Locate the cell with the specified text and output its [x, y] center coordinate. 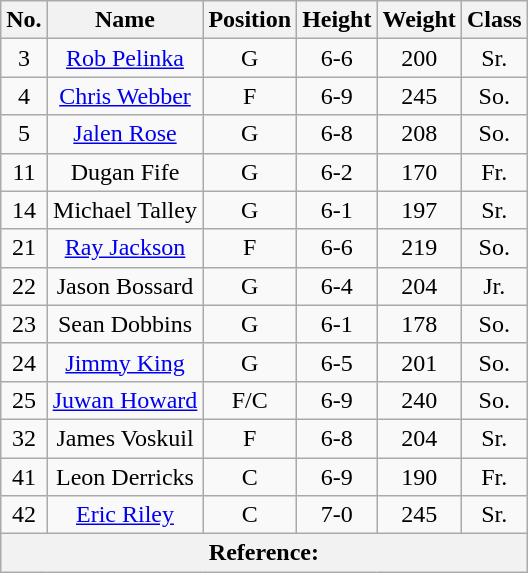
200 [419, 58]
219 [419, 248]
201 [419, 362]
24 [24, 362]
Name [125, 20]
Eric Riley [125, 515]
Leon Derricks [125, 477]
22 [24, 286]
178 [419, 324]
Ray Jackson [125, 248]
Sean Dobbins [125, 324]
197 [419, 210]
Reference: [264, 553]
240 [419, 400]
5 [24, 134]
No. [24, 20]
190 [419, 477]
7-0 [337, 515]
4 [24, 96]
James Voskuil [125, 438]
Dugan Fife [125, 172]
F/C [250, 400]
14 [24, 210]
25 [24, 400]
Juwan Howard [125, 400]
Jr. [494, 286]
6-4 [337, 286]
32 [24, 438]
Position [250, 20]
170 [419, 172]
23 [24, 324]
208 [419, 134]
11 [24, 172]
Jimmy King [125, 362]
6-2 [337, 172]
Chris Webber [125, 96]
3 [24, 58]
Jalen Rose [125, 134]
42 [24, 515]
Height [337, 20]
41 [24, 477]
Michael Talley [125, 210]
21 [24, 248]
Jason Bossard [125, 286]
Weight [419, 20]
6-5 [337, 362]
Class [494, 20]
Rob Pelinka [125, 58]
